Output the [x, y] coordinate of the center of the cell containing the given text.  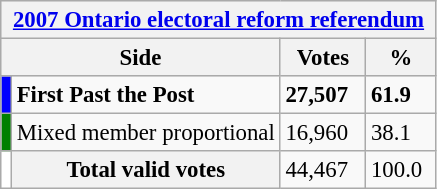
2007 Ontario electoral reform referendum [219, 20]
27,507 [323, 95]
Votes [323, 58]
100.0 [402, 170]
% [402, 58]
16,960 [323, 133]
Mixed member proportional [146, 133]
First Past the Post [146, 95]
38.1 [402, 133]
Total valid votes [146, 170]
44,467 [323, 170]
Side [140, 58]
61.9 [402, 95]
